Scan for the cell matching the given text and deliver its (x, y) coordinate at center. 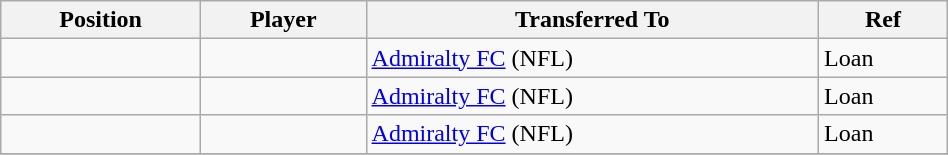
Ref (884, 20)
Position (101, 20)
Transferred To (592, 20)
Player (283, 20)
